For the text-containing cell, return its midpoint in [x, y] coordinate format. 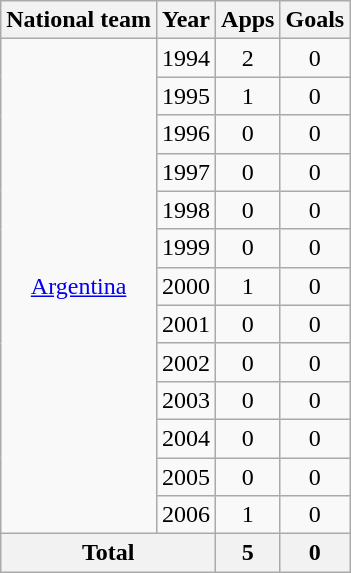
1997 [186, 172]
1996 [186, 134]
1998 [186, 210]
National team [79, 20]
Apps [248, 20]
Total [108, 553]
2004 [186, 438]
1995 [186, 96]
2006 [186, 515]
2000 [186, 286]
2002 [186, 362]
2005 [186, 477]
2 [248, 58]
1994 [186, 58]
2001 [186, 324]
2003 [186, 400]
Goals [315, 20]
Year [186, 20]
Argentina [79, 286]
5 [248, 553]
1999 [186, 248]
